Find where the given text appears and provide that cell's center as (x, y) coordinate. 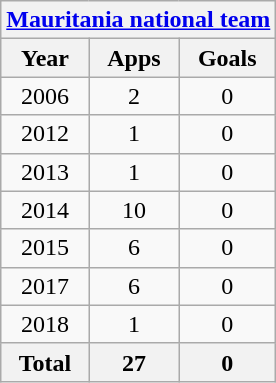
2012 (45, 134)
10 (134, 210)
2015 (45, 248)
2 (134, 96)
Goals (228, 58)
2014 (45, 210)
2018 (45, 324)
Total (45, 362)
Year (45, 58)
Apps (134, 58)
2017 (45, 286)
2013 (45, 172)
Mauritania national team (138, 20)
27 (134, 362)
2006 (45, 96)
